Output the (X, Y) coordinate of the center of the cell containing the given text.  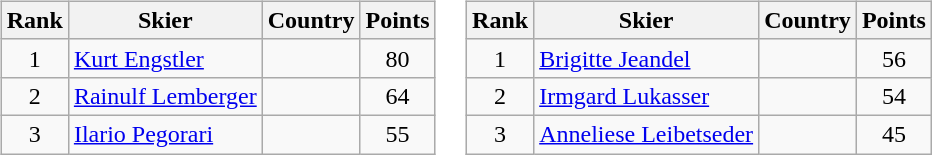
Irmgard Lukasser (646, 96)
45 (894, 134)
Ilario Pegorari (165, 134)
56 (894, 58)
64 (398, 96)
54 (894, 96)
Rainulf Lemberger (165, 96)
55 (398, 134)
80 (398, 58)
Kurt Engstler (165, 58)
Anneliese Leibetseder (646, 134)
Brigitte Jeandel (646, 58)
